Scan for the cell matching the given text and deliver its [X, Y] coordinate at center. 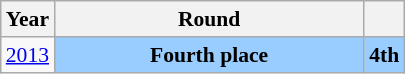
Fourth place [209, 55]
Round [209, 19]
2013 [28, 55]
4th [384, 55]
Year [28, 19]
